Scan for the cell matching the given text and deliver its [x, y] coordinate at center. 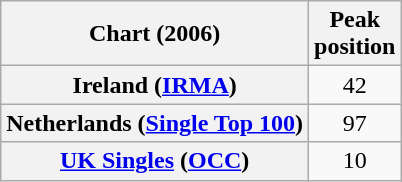
97 [355, 123]
UK Singles (OCC) [155, 161]
Ireland (IRMA) [155, 85]
Peakposition [355, 34]
10 [355, 161]
Netherlands (Single Top 100) [155, 123]
Chart (2006) [155, 34]
42 [355, 85]
